From the cell containing the given text, extract its center point as [X, Y] coordinate. 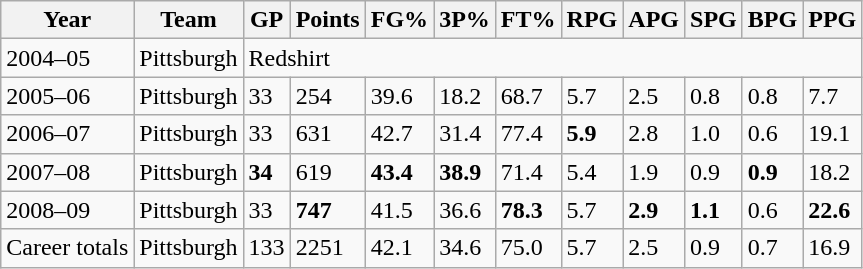
Points [328, 20]
34 [266, 172]
BPG [772, 20]
68.7 [528, 96]
GP [266, 20]
619 [328, 172]
39.6 [399, 96]
41.5 [399, 210]
2008–09 [68, 210]
7.7 [832, 96]
2007–08 [68, 172]
0.7 [772, 248]
133 [266, 248]
1.9 [654, 172]
5.4 [592, 172]
APG [654, 20]
36.6 [465, 210]
747 [328, 210]
42.1 [399, 248]
16.9 [832, 248]
PPG [832, 20]
71.4 [528, 172]
FT% [528, 20]
22.6 [832, 210]
2005–06 [68, 96]
631 [328, 134]
2.9 [654, 210]
19.1 [832, 134]
2251 [328, 248]
Redshirt [552, 58]
Year [68, 20]
5.9 [592, 134]
2.8 [654, 134]
RPG [592, 20]
Team [188, 20]
FG% [399, 20]
2004–05 [68, 58]
3P% [465, 20]
254 [328, 96]
42.7 [399, 134]
Career totals [68, 248]
SPG [714, 20]
34.6 [465, 248]
77.4 [528, 134]
38.9 [465, 172]
1.1 [714, 210]
31.4 [465, 134]
78.3 [528, 210]
75.0 [528, 248]
43.4 [399, 172]
2006–07 [68, 134]
1.0 [714, 134]
